Provide the [x, y] coordinate of the cell's center where the given text is located.  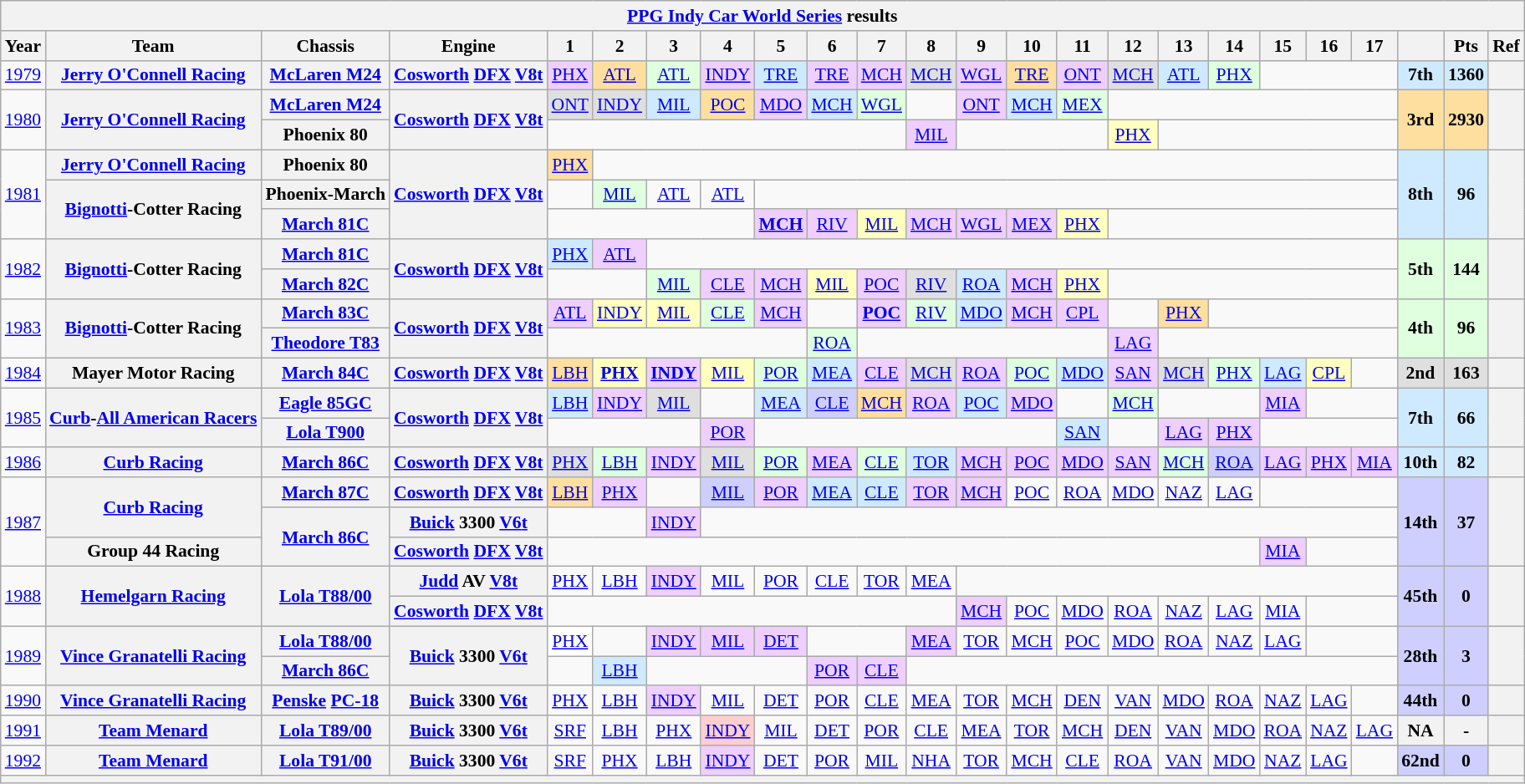
144 [1466, 269]
15 [1283, 46]
Hemelgarn Racing [153, 597]
March 83C [325, 313]
March 82C [325, 284]
1982 [23, 269]
2930 [1466, 120]
6 [831, 46]
March 84C [325, 374]
1984 [23, 374]
16 [1329, 46]
44th [1420, 701]
82 [1466, 463]
1990 [23, 701]
1986 [23, 463]
1985 [23, 418]
14th [1420, 522]
1992 [23, 761]
Phoenix-March [325, 195]
7 [881, 46]
4 [727, 46]
Curb-All American Racers [153, 418]
Team [153, 46]
- [1466, 731]
Pts [1466, 46]
Eagle 85GC [325, 403]
66 [1466, 418]
1989 [23, 655]
10th [1420, 463]
NA [1420, 731]
Year [23, 46]
28th [1420, 655]
Lola T89/00 [325, 731]
13 [1184, 46]
14 [1234, 46]
NHA [931, 761]
17 [1375, 46]
10 [1032, 46]
3rd [1420, 120]
Judd AV V8t [468, 582]
1987 [23, 522]
1988 [23, 597]
1983 [23, 328]
Mayer Motor Racing [153, 374]
45th [1420, 597]
Lola T900 [325, 433]
37 [1466, 522]
Theodore T83 [325, 344]
4th [1420, 328]
8th [1420, 194]
62nd [1420, 761]
March 87C [325, 492]
Lola T91/00 [325, 761]
2 [620, 46]
1991 [23, 731]
1981 [23, 194]
1 [569, 46]
1980 [23, 120]
11 [1082, 46]
163 [1466, 374]
Ref [1506, 46]
1360 [1466, 75]
5th [1420, 269]
8 [931, 46]
5 [781, 46]
12 [1134, 46]
Group 44 Racing [153, 552]
Chassis [325, 46]
2nd [1420, 374]
9 [982, 46]
Penske PC-18 [325, 701]
PPG Indy Car World Series results [762, 16]
Engine [468, 46]
1979 [23, 75]
